Extract the (x, y) coordinate from the center of the cell holding the provided text.  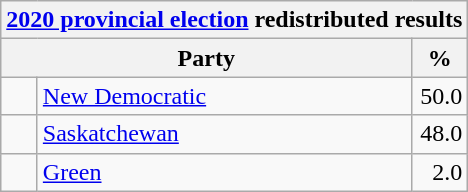
% (440, 58)
2.0 (440, 172)
New Democratic (224, 96)
2020 provincial election redistributed results (234, 20)
Saskatchewan (224, 134)
48.0 (440, 134)
Green (224, 172)
50.0 (440, 96)
Party (206, 58)
